Output the (X, Y) coordinate of the center of the cell containing the given text.  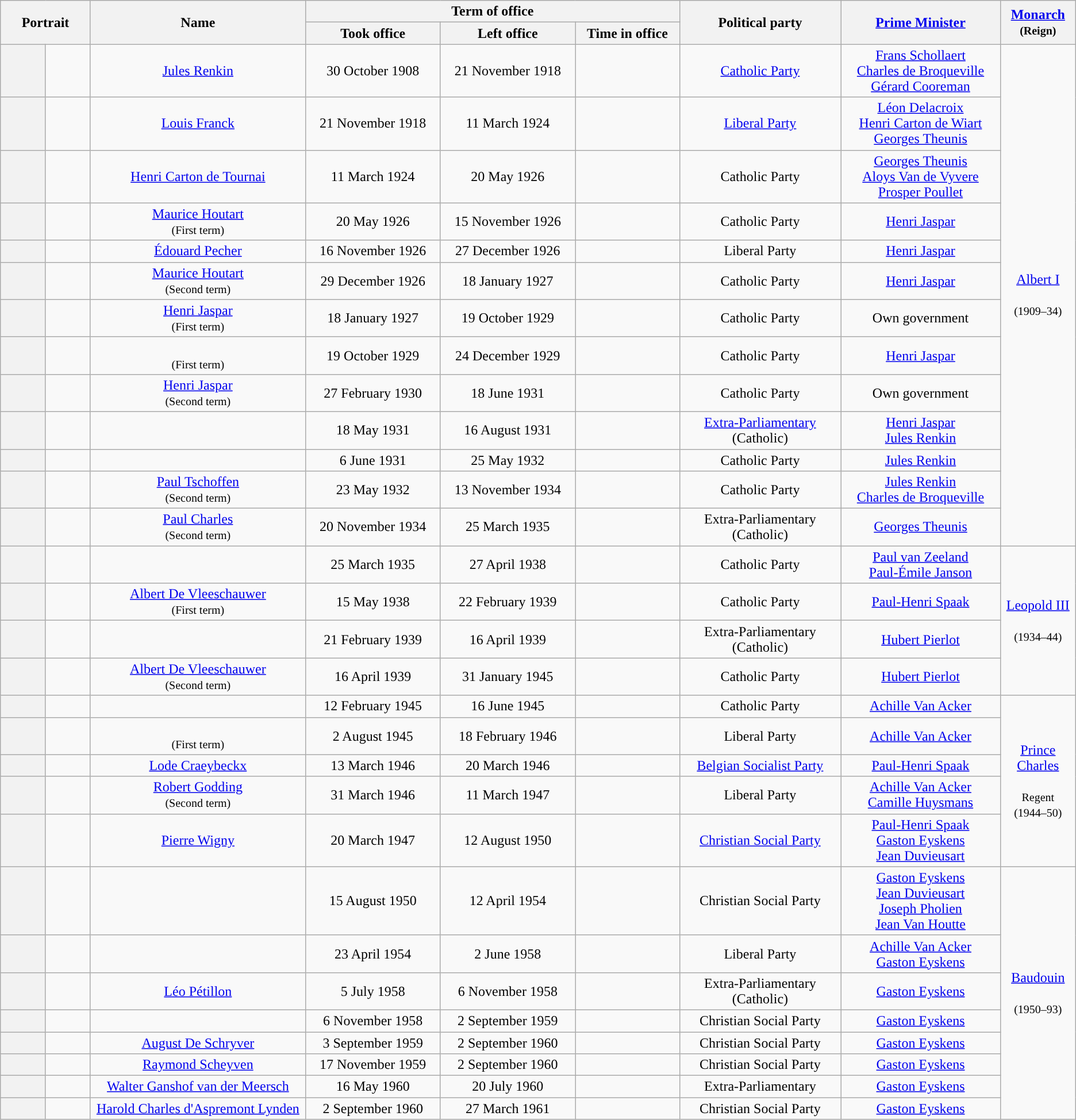
Paul Charles(Second term) (198, 528)
Time in office (628, 33)
Portrait (46, 22)
27 December 1926 (508, 251)
2 September 1959 (508, 1021)
Left office (508, 33)
5 July 1958 (372, 991)
Baudouin(1950–93) (1038, 993)
15 August 1950 (372, 901)
16 June 1945 (508, 706)
12 February 1945 (372, 706)
Lode Craeybeckx (198, 765)
3 September 1959 (372, 1043)
Albert De Vleeschauwer(Second term) (198, 677)
Prince CharlesRegent(1944–50) (1038, 781)
Pierre Wigny (198, 840)
Achille Van AckerGaston Eyskens (921, 954)
Political party (760, 22)
Leopold III(1934–44) (1038, 621)
2 August 1945 (372, 736)
24 December 1929 (508, 355)
Jules RenkinCharles de Broqueville (921, 490)
27 April 1938 (508, 564)
Frans SchollaertCharles de BroquevilleGérard Cooreman (921, 71)
Georges TheunisAloys Van de VyvereProsper Poullet (921, 176)
18 February 1946 (508, 736)
Gaston EyskensJean DuvieusartJoseph PholienJean Van Houtte (921, 901)
27 February 1930 (372, 393)
18 May 1931 (372, 430)
16 May 1960 (372, 1087)
21 February 1939 (372, 639)
Paul Tschoffen(Second term) (198, 490)
Maurice Houtart(First term) (198, 222)
August De Schryver (198, 1043)
12 April 1954 (508, 901)
25 May 1932 (508, 460)
15 November 1926 (508, 222)
Henri Jaspar(Second term) (198, 393)
13 November 1934 (508, 490)
Léo Pétillon (198, 991)
20 July 1960 (508, 1087)
18 June 1931 (508, 393)
Léon DelacroixHenri Carton de WiartGeorges Theunis (921, 124)
Louis Franck (198, 124)
Raymond Scheyven (198, 1065)
Achille Van AckerCamille Huysmans (921, 795)
29 December 1926 (372, 280)
Harold Charles d'Aspremont Lynden (198, 1109)
30 October 1908 (372, 71)
Walter Ganshof van der Meersch (198, 1087)
Belgian Socialist Party (760, 765)
11 March 1947 (508, 795)
Georges Theunis (921, 528)
15 May 1938 (372, 602)
17 November 1959 (372, 1065)
Monarch(Reign) (1038, 22)
27 March 1961 (508, 1109)
Paul van ZeelandPaul-Émile Janson (921, 564)
12 August 1950 (508, 840)
16 November 1926 (372, 251)
Paul-Henri SpaakGaston EyskensJean Duvieusart (921, 840)
2 June 1958 (508, 954)
13 March 1946 (372, 765)
20 March 1947 (372, 840)
Henri JasparJules Renkin (921, 430)
31 January 1945 (508, 677)
Albert I(1909–34) (1038, 295)
20 November 1934 (372, 528)
23 May 1932 (372, 490)
Édouard Pecher (198, 251)
Henri Jaspar(First term) (198, 318)
22 February 1939 (508, 602)
Name (198, 22)
23 April 1954 (372, 954)
6 June 1931 (372, 460)
Albert De Vleeschauwer(First term) (198, 602)
Henri Carton de Tournai (198, 176)
Took office (372, 33)
16 August 1931 (508, 430)
Robert Godding(Second term) (198, 795)
Extra-Parliamentary (760, 1087)
Maurice Houtart(Second term) (198, 280)
31 March 1946 (372, 795)
Term of office (492, 11)
Prime Minister (921, 22)
20 March 1946 (508, 765)
